Extract the (x, y) coordinate from the center of the cell holding the provided text.  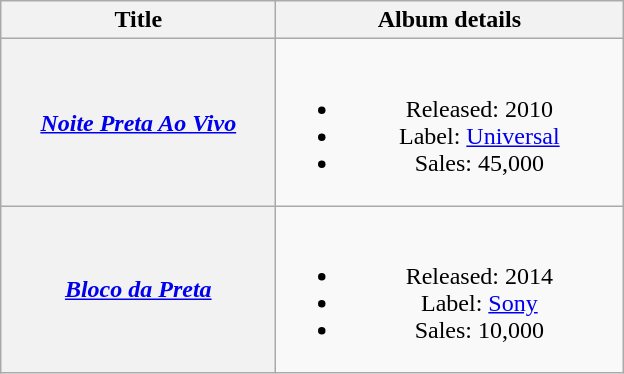
Bloco da Preta (138, 290)
Album details (450, 20)
Released: 2014Label: SonySales: 10,000 (450, 290)
Noite Preta Ao Vivo (138, 122)
Title (138, 20)
Released: 2010Label: UniversalSales: 45,000 (450, 122)
